Locate the cell with the specified text and output its [x, y] center coordinate. 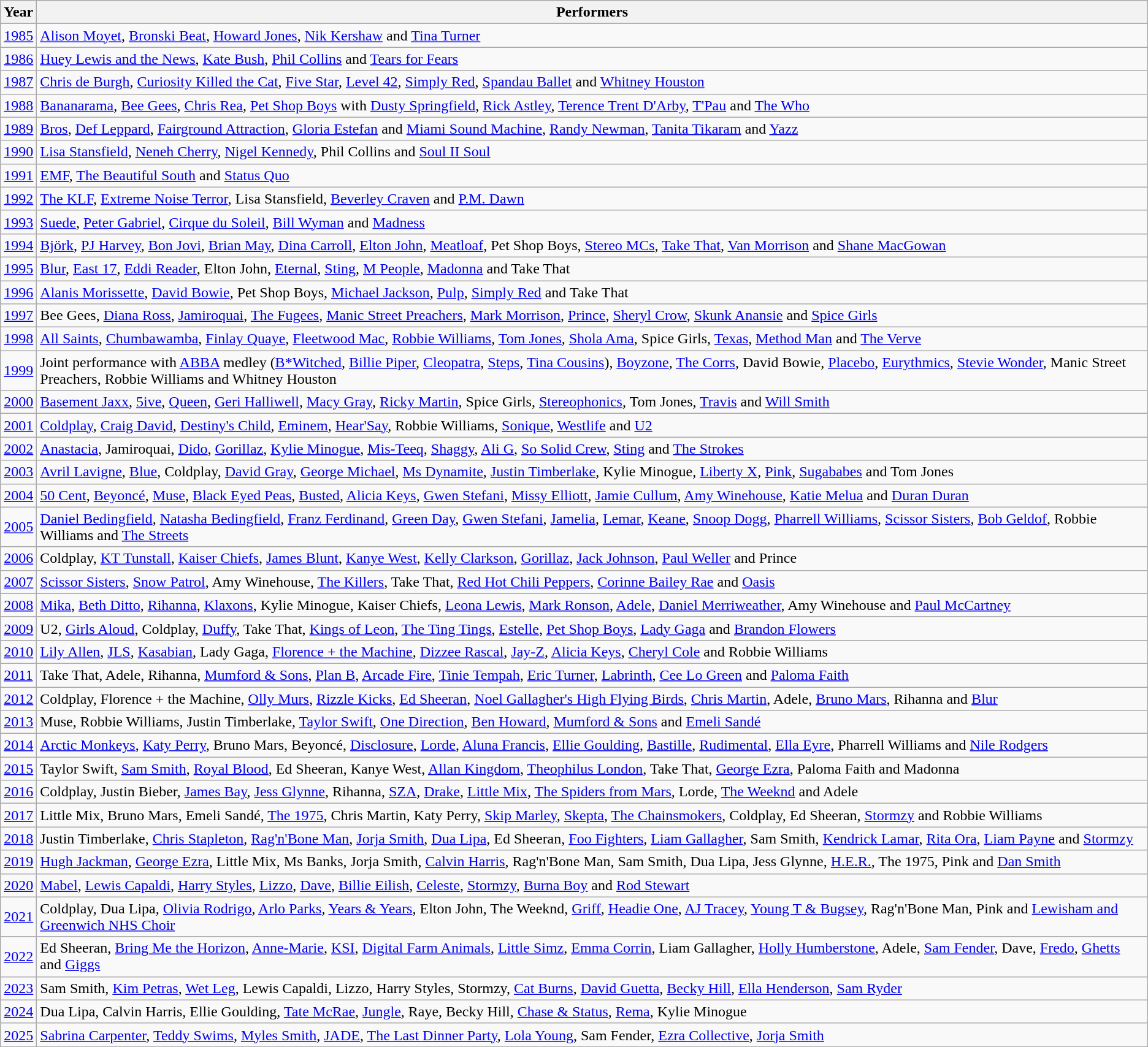
Muse, Robbie Williams, Justin Timberlake, Taylor Swift, One Direction, Ben Howard, Mumford & Sons and Emeli Sandé [592, 722]
2003 [18, 472]
2017 [18, 815]
2020 [18, 885]
1993 [18, 222]
2008 [18, 605]
All Saints, Chumbawamba, Finlay Quaye, Fleetwood Mac, Robbie Williams, Tom Jones, Shola Ama, Spice Girls, Texas, Method Man and The Verve [592, 339]
2024 [18, 1011]
1994 [18, 245]
1989 [18, 129]
Sam Smith, Kim Petras, Wet Leg, Lewis Capaldi, Lizzo, Harry Styles, Stormzy, Cat Burns, David Guetta, Becky Hill, Ella Henderson, Sam Ryder [592, 988]
2018 [18, 839]
1997 [18, 316]
U2, Girls Aloud, Coldplay, Duffy, Take That, Kings of Leon, The Ting Tings, Estelle, Pet Shop Boys, Lady Gaga and Brandon Flowers [592, 628]
2006 [18, 558]
2015 [18, 769]
2012 [18, 698]
2021 [18, 917]
2014 [18, 745]
1990 [18, 152]
1985 [18, 36]
2010 [18, 652]
Basement Jaxx, 5ive, Queen, Geri Halliwell, Macy Gray, Ricky Martin, Spice Girls, Stereophonics, Tom Jones, Travis and Will Smith [592, 402]
Taylor Swift, Sam Smith, Royal Blood, Ed Sheeran, Kanye West, Allan Kingdom, Theophilus London, Take That, George Ezra, Paloma Faith and Madonna [592, 769]
1988 [18, 105]
1991 [18, 175]
2022 [18, 956]
2023 [18, 988]
2016 [18, 792]
The KLF, Extreme Noise Terror, Lisa Stansfield, Beverley Craven and P.M. Dawn [592, 199]
Suede, Peter Gabriel, Cirque du Soleil, Bill Wyman and Madness [592, 222]
1998 [18, 339]
Coldplay, Justin Bieber, James Bay, Jess Glynne, Rihanna, SZA, Drake, Little Mix, The Spiders from Mars, Lorde, The Weeknd and Adele [592, 792]
Chris de Burgh, Curiosity Killed the Cat, Five Star, Level 42, Simply Red, Spandau Ballet and Whitney Houston [592, 82]
2013 [18, 722]
2011 [18, 675]
Huey Lewis and the News, Kate Bush, Phil Collins and Tears for Fears [592, 59]
2025 [18, 1035]
50 Cent, Beyoncé, Muse, Black Eyed Peas, Busted, Alicia Keys, Gwen Stefani, Missy Elliott, Jamie Cullum, Amy Winehouse, Katie Melua and Duran Duran [592, 495]
Sabrina Carpenter, Teddy Swims, Myles Smith, JADE, The Last Dinner Party, Lola Young, Sam Fender, Ezra Collective, Jorja Smith [592, 1035]
2001 [18, 425]
Scissor Sisters, Snow Patrol, Amy Winehouse, The Killers, Take That, Red Hot Chili Peppers, Corinne Bailey Rae and Oasis [592, 582]
Lisa Stansfield, Neneh Cherry, Nigel Kennedy, Phil Collins and Soul II Soul [592, 152]
Blur, East 17, Eddi Reader, Elton John, Eternal, Sting, M People, Madonna and Take That [592, 268]
EMF, The Beautiful South and Status Quo [592, 175]
2002 [18, 449]
2019 [18, 862]
1992 [18, 199]
Alison Moyet, Bronski Beat, Howard Jones, Nik Kershaw and Tina Turner [592, 36]
1986 [18, 59]
Take That, Adele, Rihanna, Mumford & Sons, Plan B, Arcade Fire, Tinie Tempah, Eric Turner, Labrinth, Cee Lo Green and Paloma Faith [592, 675]
Bros, Def Leppard, Fairground Attraction, Gloria Estefan and Miami Sound Machine, Randy Newman, Tanita Tikaram and Yazz [592, 129]
Performers [592, 12]
Dua Lipa, Calvin Harris, Ellie Goulding, Tate McRae, Jungle, Raye, Becky Hill, Chase & Status, Rema, Kylie Minogue [592, 1011]
Anastacia, Jamiroquai, Dido, Gorillaz, Kylie Minogue, Mis-Teeq, Shaggy, Ali G, So Solid Crew, Sting and The Strokes [592, 449]
Avril Lavigne, Blue, Coldplay, David Gray, George Michael, Ms Dynamite, Justin Timberlake, Kylie Minogue, Liberty X, Pink, Sugababes and Tom Jones [592, 472]
1996 [18, 292]
Lily Allen, JLS, Kasabian, Lady Gaga, Florence + the Machine, Dizzee Rascal, Jay-Z, Alicia Keys, Cheryl Cole and Robbie Williams [592, 652]
2007 [18, 582]
Coldplay, KT Tunstall, Kaiser Chiefs, James Blunt, Kanye West, Kelly Clarkson, Gorillaz, Jack Johnson, Paul Weller and Prince [592, 558]
Year [18, 12]
1987 [18, 82]
Alanis Morissette, David Bowie, Pet Shop Boys, Michael Jackson, Pulp, Simply Red and Take That [592, 292]
Bee Gees, Diana Ross, Jamiroquai, The Fugees, Manic Street Preachers, Mark Morrison, Prince, Sheryl Crow, Skunk Anansie and Spice Girls [592, 316]
2005 [18, 527]
Björk, PJ Harvey, Bon Jovi, Brian May, Dina Carroll, Elton John, Meatloaf, Pet Shop Boys, Stereo MCs, Take That, Van Morrison and Shane MacGowan [592, 245]
Bananarama, Bee Gees, Chris Rea, Pet Shop Boys with Dusty Springfield, Rick Astley, Terence Trent D'Arby, T'Pau and The Who [592, 105]
2009 [18, 628]
2000 [18, 402]
2004 [18, 495]
1999 [18, 370]
1995 [18, 268]
Mabel, Lewis Capaldi, Harry Styles, Lizzo, Dave, Billie Eilish, Celeste, Stormzy, Burna Boy and Rod Stewart [592, 885]
Coldplay, Craig David, Destiny's Child, Eminem, Hear'Say, Robbie Williams, Sonique, Westlife and U2 [592, 425]
